Locate the cell with the specified text and output its [X, Y] center coordinate. 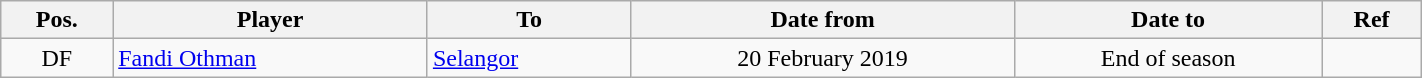
Ref [1372, 20]
DF [57, 58]
Fandi Othman [270, 58]
To [528, 20]
20 February 2019 [823, 58]
End of season [1168, 58]
Pos. [57, 20]
Selangor [528, 58]
Date from [823, 20]
Player [270, 20]
Date to [1168, 20]
